Detect which cell encompasses the target text, then output its [X, Y] center coordinate. 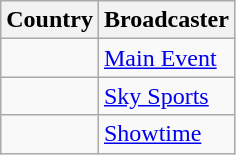
Country [50, 20]
Broadcaster [166, 20]
Sky Sports [166, 96]
Showtime [166, 134]
Main Event [166, 58]
